Capture the cell that displays the provided text and extract its [x, y] central coordinate. 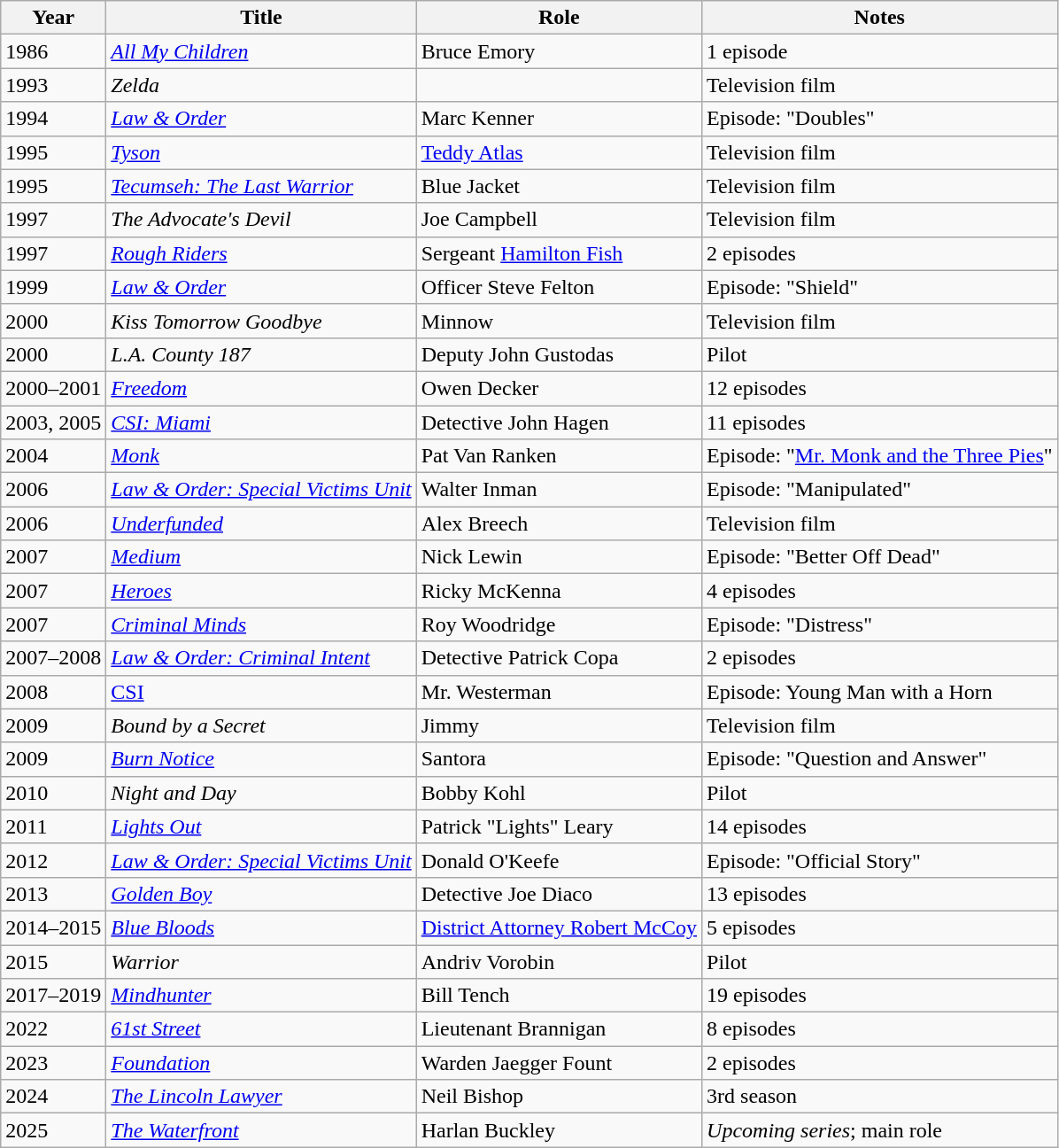
Role [559, 18]
CSI [261, 692]
Episode: "Distress" [880, 624]
Harlan Buckley [559, 1130]
2012 [53, 860]
2008 [53, 692]
Golden Boy [261, 894]
CSI: Miami [261, 423]
Andriv Vorobin [559, 961]
Blue Bloods [261, 927]
Donald O'Keefe [559, 860]
Underfunded [261, 524]
Tecumseh: The Last Warrior [261, 186]
The Advocate's Devil [261, 220]
4 episodes [880, 591]
Burn Notice [261, 759]
Roy Woodridge [559, 624]
Detective John Hagen [559, 423]
Kiss Tomorrow Goodbye [261, 321]
Warrior [261, 961]
Episode: Young Man with a Horn [880, 692]
Santora [559, 759]
Episode: "Shield" [880, 287]
Upcoming series; main role [880, 1130]
3rd season [880, 1097]
Title [261, 18]
Warden Jaegger Fount [559, 1063]
District Attorney Robert McCoy [559, 927]
Episode: "Doubles" [880, 119]
Minnow [559, 321]
Joe Campbell [559, 220]
Detective Joe Diaco [559, 894]
2024 [53, 1097]
Neil Bishop [559, 1097]
1994 [53, 119]
Bill Tench [559, 996]
Officer Steve Felton [559, 287]
Freedom [261, 388]
2014–2015 [53, 927]
Episode: "Mr. Monk and the Three Pies" [880, 456]
2010 [53, 793]
Year [53, 18]
Medium [261, 557]
Episode: "Question and Answer" [880, 759]
Teddy Atlas [559, 152]
Blue Jacket [559, 186]
2013 [53, 894]
11 episodes [880, 423]
Walter Inman [559, 490]
All My Children [261, 51]
2023 [53, 1063]
Foundation [261, 1063]
Rough Riders [261, 253]
2017–2019 [53, 996]
Zelda [261, 85]
1999 [53, 287]
Mindhunter [261, 996]
2015 [53, 961]
2022 [53, 1029]
14 episodes [880, 826]
Sergeant Hamilton Fish [559, 253]
61st Street [261, 1029]
Episode: "Better Off Dead" [880, 557]
Deputy John Gustodas [559, 354]
The Lincoln Lawyer [261, 1097]
Night and Day [261, 793]
Criminal Minds [261, 624]
1 episode [880, 51]
2011 [53, 826]
2003, 2005 [53, 423]
Notes [880, 18]
2007–2008 [53, 658]
Marc Kenner [559, 119]
The Waterfront [261, 1130]
Lights Out [261, 826]
Detective Patrick Copa [559, 658]
19 episodes [880, 996]
Mr. Westerman [559, 692]
5 episodes [880, 927]
Owen Decker [559, 388]
Ricky McKenna [559, 591]
Jimmy [559, 725]
2025 [53, 1130]
2000–2001 [53, 388]
Episode: "Manipulated" [880, 490]
Law & Order: Criminal Intent [261, 658]
Tyson [261, 152]
Bruce Emory [559, 51]
Alex Breech [559, 524]
Bobby Kohl [559, 793]
1993 [53, 85]
Lieutenant Brannigan [559, 1029]
L.A. County 187 [261, 354]
Patrick "Lights" Leary [559, 826]
Bound by a Secret [261, 725]
Heroes [261, 591]
Pat Van Ranken [559, 456]
8 episodes [880, 1029]
Nick Lewin [559, 557]
Episode: "Official Story" [880, 860]
13 episodes [880, 894]
12 episodes [880, 388]
Monk [261, 456]
1986 [53, 51]
2004 [53, 456]
